Extract the [X, Y] coordinate from the center of the cell holding the provided text.  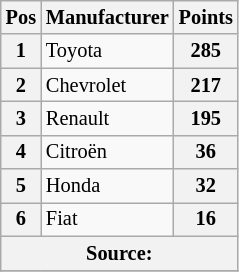
3 [21, 118]
Citroën [108, 152]
Chevrolet [108, 85]
Renault [108, 118]
Pos [21, 17]
Toyota [108, 51]
2 [21, 85]
Source: [120, 253]
285 [206, 51]
217 [206, 85]
Points [206, 17]
36 [206, 152]
4 [21, 152]
Fiat [108, 219]
6 [21, 219]
1 [21, 51]
32 [206, 186]
195 [206, 118]
Manufacturer [108, 17]
5 [21, 186]
16 [206, 219]
Honda [108, 186]
